From the cell containing the given text, extract its center point as [x, y] coordinate. 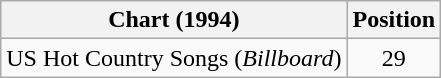
US Hot Country Songs (Billboard) [174, 58]
Chart (1994) [174, 20]
Position [394, 20]
29 [394, 58]
